From the cell containing the given text, extract its center point as [X, Y] coordinate. 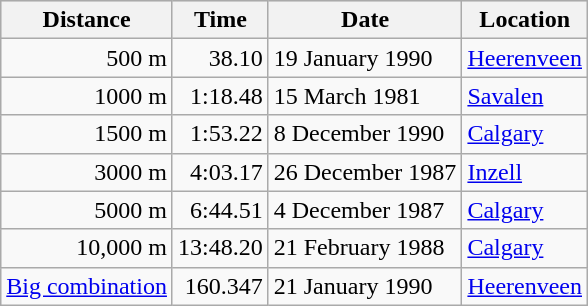
1:53.22 [220, 134]
1000 m [87, 96]
15 March 1981 [365, 96]
Inzell [525, 172]
10,000 m [87, 248]
5000 m [87, 210]
6:44.51 [220, 210]
Distance [87, 20]
Location [525, 20]
26 December 1987 [365, 172]
500 m [87, 58]
4 December 1987 [365, 210]
13:48.20 [220, 248]
38.10 [220, 58]
21 January 1990 [365, 286]
Savalen [525, 96]
19 January 1990 [365, 58]
1:18.48 [220, 96]
4:03.17 [220, 172]
Big combination [87, 286]
1500 m [87, 134]
21 February 1988 [365, 248]
Time [220, 20]
160.347 [220, 286]
3000 m [87, 172]
8 December 1990 [365, 134]
Date [365, 20]
